From the cell containing the given text, extract its center point as (X, Y) coordinate. 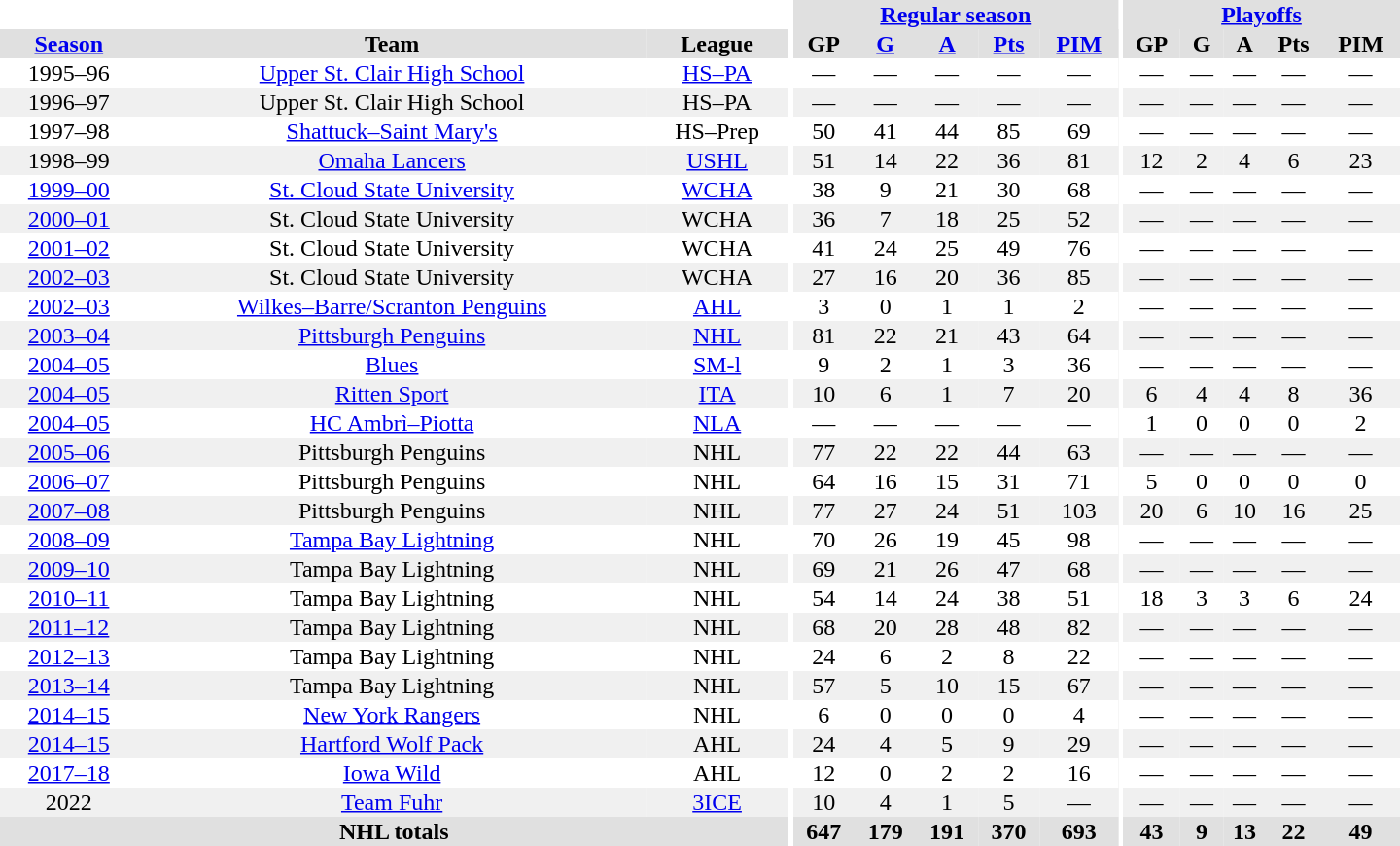
2000–01 (69, 219)
Ritten Sport (393, 394)
57 (822, 686)
76 (1079, 248)
NHL totals (395, 831)
370 (1009, 831)
82 (1079, 627)
Team (393, 44)
30 (1009, 190)
19 (947, 540)
1999–00 (69, 190)
Hartford Wolf Pack (393, 744)
191 (947, 831)
USHL (717, 160)
2022 (69, 802)
Blues (393, 365)
1995–96 (69, 73)
50 (822, 131)
Shattuck–Saint Mary's (393, 131)
Season (69, 44)
3ICE (717, 802)
1997–98 (69, 131)
2009–10 (69, 569)
Team Fuhr (393, 802)
HS–Prep (717, 131)
1998–99 (69, 160)
2013–14 (69, 686)
Regular season (955, 15)
Wilkes–Barre/Scranton Penguins (393, 306)
2017–18 (69, 773)
29 (1079, 744)
Iowa Wild (393, 773)
52 (1079, 219)
67 (1079, 686)
Playoffs (1262, 15)
Omaha Lancers (393, 160)
SM-l (717, 365)
2012–13 (69, 656)
54 (822, 598)
693 (1079, 831)
2010–11 (69, 598)
13 (1244, 831)
47 (1009, 569)
28 (947, 627)
1996–97 (69, 102)
31 (1009, 481)
HC Ambrì–Piotta (393, 423)
2006–07 (69, 481)
63 (1079, 452)
2001–02 (69, 248)
179 (885, 831)
League (717, 44)
2007–08 (69, 511)
2003–04 (69, 335)
70 (822, 540)
45 (1009, 540)
2011–12 (69, 627)
New York Rangers (393, 715)
71 (1079, 481)
ITA (717, 394)
103 (1079, 511)
48 (1009, 627)
2005–06 (69, 452)
647 (822, 831)
98 (1079, 540)
NLA (717, 423)
2008–09 (69, 540)
23 (1361, 160)
